Output the (X, Y) coordinate of the center of the cell containing the given text.  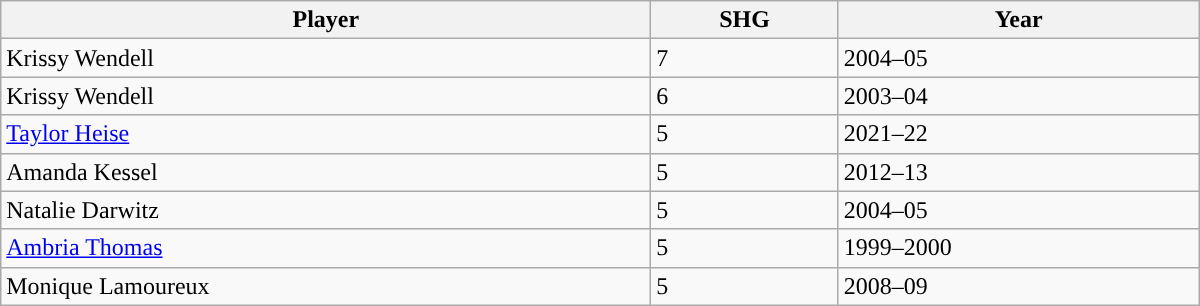
2008–09 (1018, 286)
Year (1018, 20)
Natalie Darwitz (326, 210)
6 (744, 96)
1999–2000 (1018, 248)
Taylor Heise (326, 134)
SHG (744, 20)
2003–04 (1018, 96)
2021–22 (1018, 134)
Player (326, 20)
Amanda Kessel (326, 172)
7 (744, 58)
Ambria Thomas (326, 248)
Monique Lamoureux (326, 286)
2012–13 (1018, 172)
